Determine the (x, y) coordinate at the center of the cell enclosing the given text.  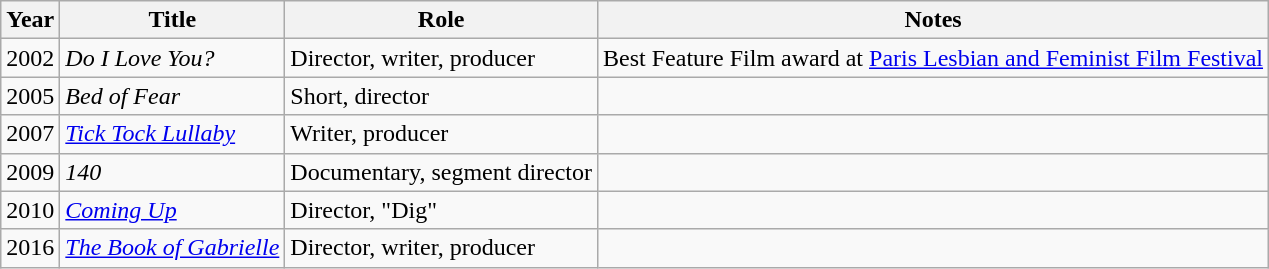
Writer, producer (442, 134)
Title (172, 20)
2010 (30, 210)
Coming Up (172, 210)
Bed of Fear (172, 96)
2016 (30, 248)
2002 (30, 58)
Director, "Dig" (442, 210)
Tick Tock Lullaby (172, 134)
Documentary, segment director (442, 172)
The Book of Gabrielle (172, 248)
Best Feature Film award at Paris Lesbian and Feminist Film Festival (934, 58)
Role (442, 20)
2009 (30, 172)
2005 (30, 96)
Do I Love You? (172, 58)
2007 (30, 134)
140 (172, 172)
Short, director (442, 96)
Year (30, 20)
Notes (934, 20)
